Determine the [x, y] coordinate at the center of the cell enclosing the given text.  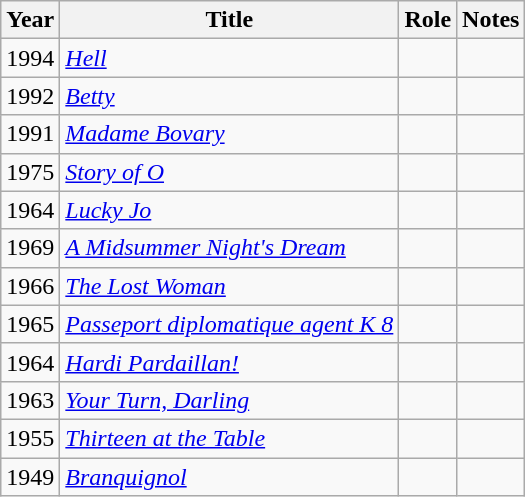
1975 [30, 172]
1992 [30, 96]
Year [30, 20]
The Lost Woman [230, 286]
Notes [491, 20]
Lucky Jo [230, 210]
1994 [30, 58]
1965 [30, 324]
1955 [30, 438]
Branquignol [230, 477]
Hardi Pardaillan! [230, 362]
Story of O [230, 172]
Title [230, 20]
1963 [30, 400]
1969 [30, 248]
1966 [30, 286]
Your Turn, Darling [230, 400]
Role [428, 20]
Betty [230, 96]
1949 [30, 477]
Passeport diplomatique agent K 8 [230, 324]
Hell [230, 58]
Madame Bovary [230, 134]
A Midsummer Night's Dream [230, 248]
Thirteen at the Table [230, 438]
1991 [30, 134]
